Output the [X, Y] coordinate of the center of the cell containing the given text.  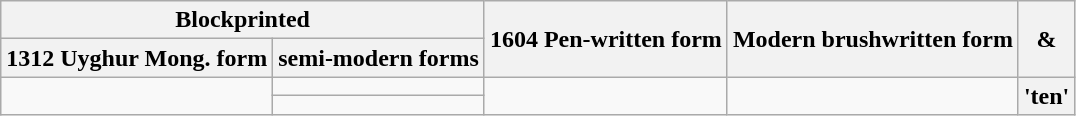
Modern brushwritten form [872, 39]
Blockprinted [243, 20]
semi-modern forms [379, 58]
& [1046, 39]
1604 Pen-written form [606, 39]
'ten' [1046, 96]
1312 Uyghur Mong. form [137, 58]
